Provide the (x, y) coordinate of the cell's center where the given text is located.  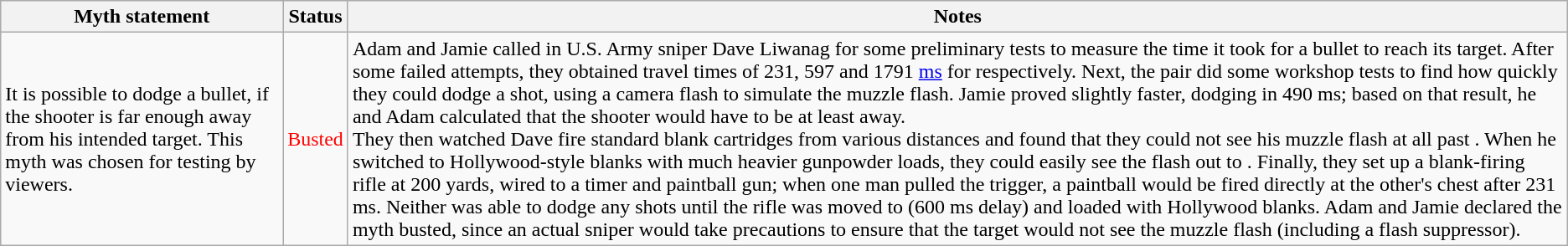
Notes (957, 17)
It is possible to dodge a bullet, if the shooter is far enough away from his intended target. This myth was chosen for testing by viewers. (142, 139)
Status (316, 17)
Busted (316, 139)
Myth statement (142, 17)
